Extract the [X, Y] coordinate from the center of the cell holding the provided text.  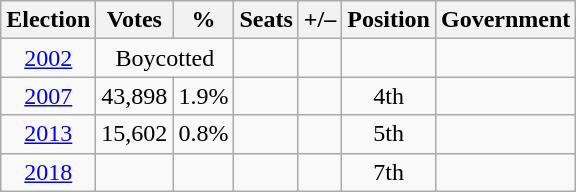
43,898 [134, 96]
7th [389, 172]
4th [389, 96]
Votes [134, 20]
+/– [320, 20]
% [204, 20]
15,602 [134, 134]
Position [389, 20]
2013 [48, 134]
Government [505, 20]
Seats [266, 20]
5th [389, 134]
2007 [48, 96]
Election [48, 20]
Boycotted [165, 58]
2002 [48, 58]
1.9% [204, 96]
0.8% [204, 134]
2018 [48, 172]
